Provide the (x, y) coordinate of the cell's center where the given text is located.  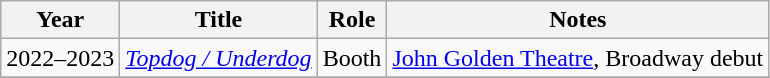
Title (218, 20)
John Golden Theatre, Broadway debut (578, 58)
Booth (352, 58)
Year (60, 20)
Role (352, 20)
Topdog / Underdog (218, 58)
2022–2023 (60, 58)
Notes (578, 20)
